From the cell containing the given text, extract its center point as (X, Y) coordinate. 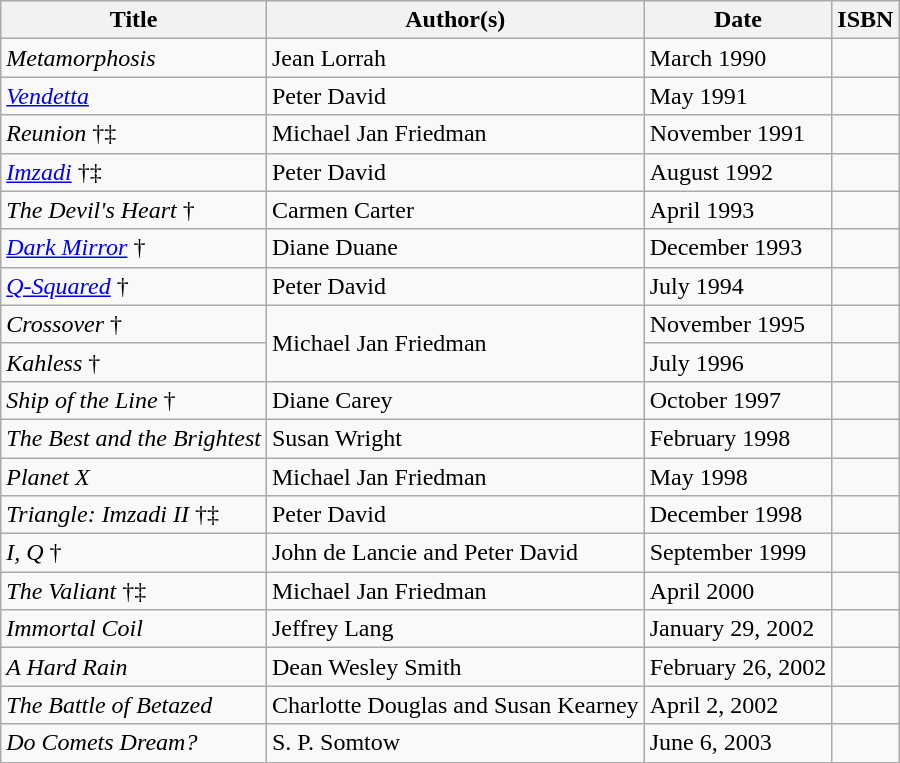
January 29, 2002 (738, 629)
Diane Carey (455, 400)
November 1991 (738, 134)
Jeffrey Lang (455, 629)
Susan Wright (455, 438)
March 1990 (738, 58)
Q-Squared † (134, 286)
Do Comets Dream? (134, 743)
November 1995 (738, 324)
October 1997 (738, 400)
July 1996 (738, 362)
September 1999 (738, 553)
April 1993 (738, 210)
April 2, 2002 (738, 705)
Vendetta (134, 96)
December 1993 (738, 248)
Triangle: Imzadi II †‡ (134, 515)
Carmen Carter (455, 210)
June 6, 2003 (738, 743)
Dark Mirror † (134, 248)
I, Q † (134, 553)
Imzadi †‡ (134, 172)
The Valiant †‡ (134, 591)
Date (738, 20)
The Devil's Heart † (134, 210)
February 26, 2002 (738, 667)
July 1994 (738, 286)
August 1992 (738, 172)
S. P. Somtow (455, 743)
Reunion †‡ (134, 134)
Author(s) (455, 20)
Kahless † (134, 362)
Ship of the Line † (134, 400)
A Hard Rain (134, 667)
Jean Lorrah (455, 58)
Title (134, 20)
ISBN (866, 20)
Planet X (134, 477)
The Best and the Brightest (134, 438)
The Battle of Betazed (134, 705)
February 1998 (738, 438)
Charlotte Douglas and Susan Kearney (455, 705)
May 1998 (738, 477)
April 2000 (738, 591)
Diane Duane (455, 248)
John de Lancie and Peter David (455, 553)
May 1991 (738, 96)
Metamorphosis (134, 58)
Crossover † (134, 324)
Dean Wesley Smith (455, 667)
December 1998 (738, 515)
Immortal Coil (134, 629)
